Detect which cell encompasses the target text, then output its (X, Y) center coordinate. 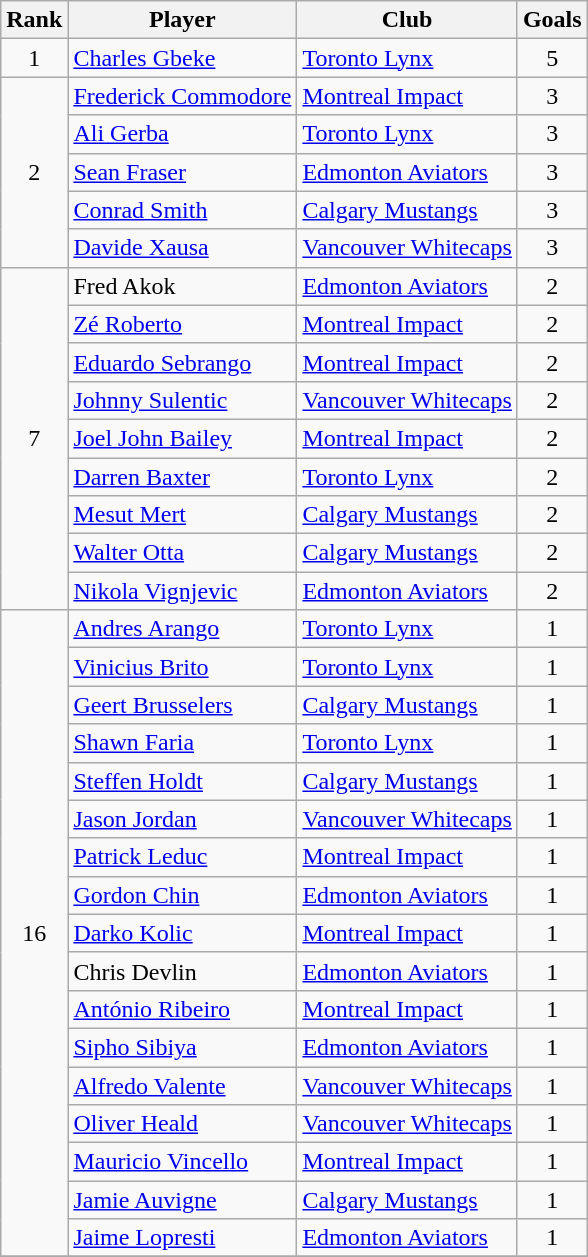
Jamie Auvigne (182, 1200)
7 (34, 438)
Davide Xausa (182, 248)
Jason Jordan (182, 819)
Ali Gerba (182, 134)
Mauricio Vincello (182, 1162)
Jaime Lopresti (182, 1238)
Mesut Mert (182, 515)
Fred Akok (182, 286)
Geert Brusselers (182, 705)
Johnny Sulentic (182, 400)
Eduardo Sebrango (182, 362)
Darren Baxter (182, 477)
Patrick Leduc (182, 857)
Nikola Vignjevic (182, 591)
Alfredo Valente (182, 1085)
Zé Roberto (182, 324)
Conrad Smith (182, 210)
Charles Gbeke (182, 58)
Joel John Bailey (182, 438)
Club (408, 20)
Oliver Heald (182, 1124)
Frederick Commodore (182, 96)
Player (182, 20)
Vinicius Brito (182, 667)
Gordon Chin (182, 895)
Goals (552, 20)
Shawn Faria (182, 743)
António Ribeiro (182, 1009)
Steffen Holdt (182, 781)
Walter Otta (182, 553)
Sipho Sibiya (182, 1047)
Rank (34, 20)
5 (552, 58)
Darko Kolic (182, 933)
16 (34, 934)
Andres Arango (182, 629)
Sean Fraser (182, 172)
Chris Devlin (182, 971)
